From the cell containing the given text, extract its center point as [X, Y] coordinate. 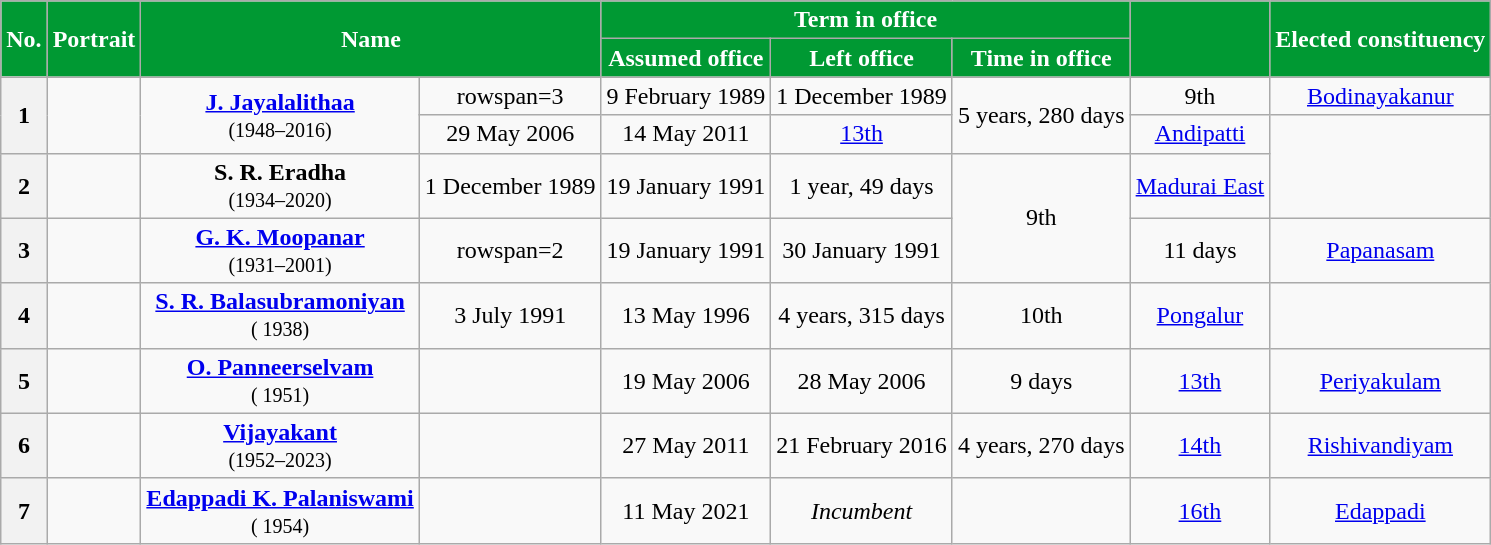
2 [24, 186]
Bodinayakanur [1380, 96]
4 years, 315 days [862, 316]
19 May 2006 [686, 380]
rowspan=3 [510, 96]
Papanasam [1380, 250]
30 January 1991 [862, 250]
21 February 2016 [862, 446]
O. Panneerselvam( 1951) [280, 380]
Assumed office [686, 58]
3 July 1991 [510, 316]
Elected constituency [1380, 39]
4 years, 270 days [1041, 446]
11 May 2021 [686, 510]
Andipatti [1200, 134]
G. K. Moopanar(1931–2001) [280, 250]
11 days [1200, 250]
Madurai East [1200, 186]
10th [1041, 316]
Term in office [866, 20]
Time in office [1041, 58]
Edappadi [1380, 510]
9 days [1041, 380]
1 [24, 115]
Portrait [94, 39]
16th [1200, 510]
5 years, 280 days [1041, 115]
Incumbent [862, 510]
rowspan=2 [510, 250]
4 [24, 316]
9 February 1989 [686, 96]
Rishivandiyam [1380, 446]
29 May 2006 [510, 134]
1 year, 49 days [862, 186]
Left office [862, 58]
14th [1200, 446]
Edappadi K. Palaniswami( 1954) [280, 510]
7 [24, 510]
28 May 2006 [862, 380]
5 [24, 380]
Vijayakant(1952–2023) [280, 446]
S. R. Balasubramoniyan( 1938) [280, 316]
J. Jayalalithaa(1948–2016) [280, 115]
3 [24, 250]
6 [24, 446]
S. R. Eradha(1934–2020) [280, 186]
Pongalur [1200, 316]
13 May 1996 [686, 316]
Periyakulam [1380, 380]
14 May 2011 [686, 134]
No. [24, 39]
Name [371, 39]
27 May 2011 [686, 446]
